Return the (X, Y) coordinate for the center point of the cell that contains the specified text.  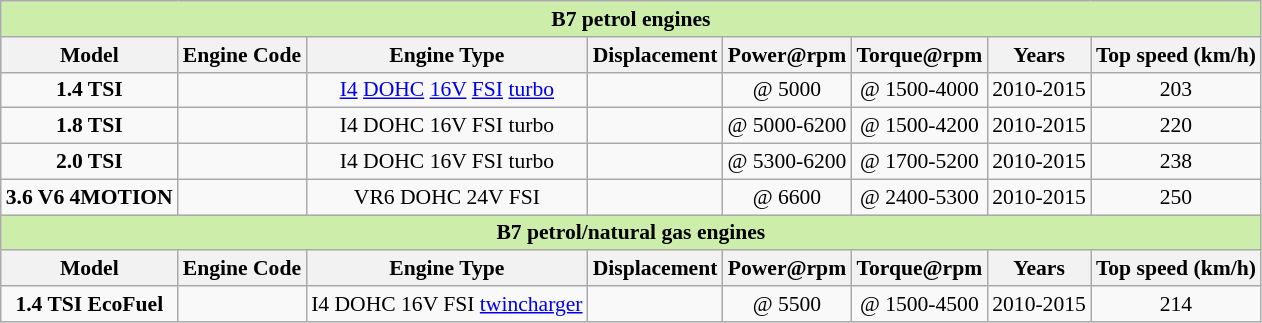
@ 5000 (786, 90)
@ 6600 (786, 197)
B7 petrol engines (631, 19)
2.0 TSI (90, 162)
@ 5000-6200 (786, 126)
@ 1500-4200 (919, 126)
203 (1176, 90)
1.8 TSI (90, 126)
1.4 TSI EcoFuel (90, 304)
3.6 V6 4MOTION (90, 197)
220 (1176, 126)
238 (1176, 162)
@ 5500 (786, 304)
@ 1500-4000 (919, 90)
@ 5300-6200 (786, 162)
@ 1500-4500 (919, 304)
B7 petrol/natural gas engines (631, 233)
1.4 TSI (90, 90)
@ 2400-5300 (919, 197)
VR6 DOHC 24V FSI (447, 197)
250 (1176, 197)
I4 DOHC 16V FSI twincharger (447, 304)
214 (1176, 304)
@ 1700-5200 (919, 162)
